Search for the cell housing the specified text and yield its (X, Y) center coordinate. 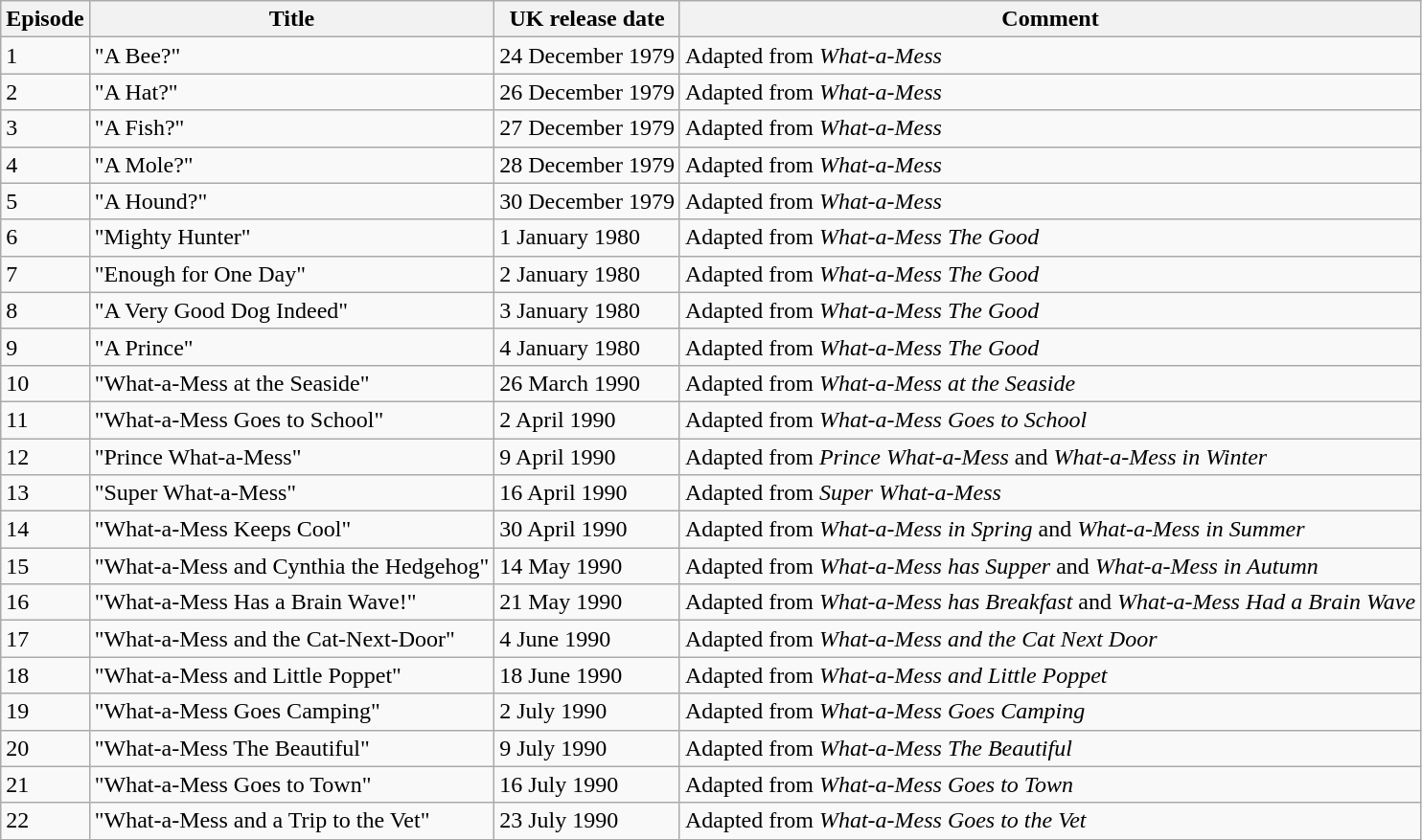
Adapted from What-a-Mess and Little Poppet (1050, 675)
4 June 1990 (587, 639)
19 (45, 712)
Adapted from What-a-Mess at the Seaside (1050, 383)
10 (45, 383)
27 December 1979 (587, 128)
"A Very Good Dog Indeed" (291, 310)
18 June 1990 (587, 675)
30 December 1979 (587, 201)
Episode (45, 19)
"A Prince" (291, 347)
"What-a-Mess The Beautiful" (291, 748)
"What-a-Mess Has a Brain Wave!" (291, 602)
14 (45, 530)
"Super What-a-Mess" (291, 493)
26 December 1979 (587, 92)
Adapted from What-a-Mess The Beautiful (1050, 748)
2 (45, 92)
23 July 1990 (587, 821)
Adapted from What-a-Mess Goes Camping (1050, 712)
17 (45, 639)
5 (45, 201)
Title (291, 19)
"What-a-Mess Goes to Town" (291, 784)
"What-a-Mess and the Cat-Next-Door" (291, 639)
9 July 1990 (587, 748)
"A Mole?" (291, 165)
30 April 1990 (587, 530)
16 (45, 602)
Adapted from What-a-Mess in Spring and What-a-Mess in Summer (1050, 530)
8 (45, 310)
2 July 1990 (587, 712)
Adapted from Super What-a-Mess (1050, 493)
22 (45, 821)
UK release date (587, 19)
Adapted from What-a-Mess Goes to Town (1050, 784)
Adapted from What-a-Mess Goes to the Vet (1050, 821)
Adapted from What-a-Mess has Breakfast and What-a-Mess Had a Brain Wave (1050, 602)
20 (45, 748)
6 (45, 238)
"A Fish?" (291, 128)
13 (45, 493)
"A Bee?" (291, 56)
12 (45, 457)
16 April 1990 (587, 493)
1 (45, 56)
18 (45, 675)
Adapted from What-a-Mess Goes to School (1050, 420)
9 (45, 347)
Adapted from What-a-Mess and the Cat Next Door (1050, 639)
"What-a-Mess Goes Camping" (291, 712)
28 December 1979 (587, 165)
"A Hound?" (291, 201)
9 April 1990 (587, 457)
"Prince What-a-Mess" (291, 457)
"What-a-Mess and Cynthia the Hedgehog" (291, 566)
3 (45, 128)
21 May 1990 (587, 602)
"Enough for One Day" (291, 274)
Adapted from Prince What-a-Mess and What-a-Mess in Winter (1050, 457)
"What-a-Mess at the Seaside" (291, 383)
15 (45, 566)
2 April 1990 (587, 420)
Adapted from What-a-Mess has Supper and What-a-Mess in Autumn (1050, 566)
1 January 1980 (587, 238)
16 July 1990 (587, 784)
"What-a-Mess Goes to School" (291, 420)
21 (45, 784)
"What-a-Mess Keeps Cool" (291, 530)
2 January 1980 (587, 274)
24 December 1979 (587, 56)
3 January 1980 (587, 310)
4 January 1980 (587, 347)
"What-a-Mess and Little Poppet" (291, 675)
"Mighty Hunter" (291, 238)
"What-a-Mess and a Trip to the Vet" (291, 821)
Comment (1050, 19)
11 (45, 420)
14 May 1990 (587, 566)
7 (45, 274)
26 March 1990 (587, 383)
"A Hat?" (291, 92)
4 (45, 165)
